Extract the [X, Y] coordinate from the center of the cell holding the provided text.  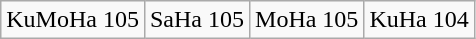
MoHa 105 [307, 20]
KuMoHa 105 [73, 20]
KuHa 104 [419, 20]
SaHa 105 [196, 20]
